Scan for the cell matching the given text and deliver its [x, y] coordinate at center. 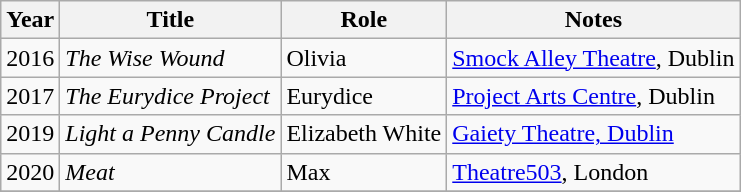
Notes [594, 20]
The Wise Wound [170, 58]
Eurydice [364, 96]
Olivia [364, 58]
Theatre503, London [594, 172]
2017 [30, 96]
2019 [30, 134]
The Eurydice Project [170, 96]
Meat [170, 172]
2020 [30, 172]
Project Arts Centre, Dublin [594, 96]
Year [30, 20]
Title [170, 20]
Elizabeth White [364, 134]
Gaiety Theatre, Dublin [594, 134]
Max [364, 172]
Smock Alley Theatre, Dublin [594, 58]
2016 [30, 58]
Role [364, 20]
Light a Penny Candle [170, 134]
